Output the [x, y] coordinate of the center of the cell containing the given text.  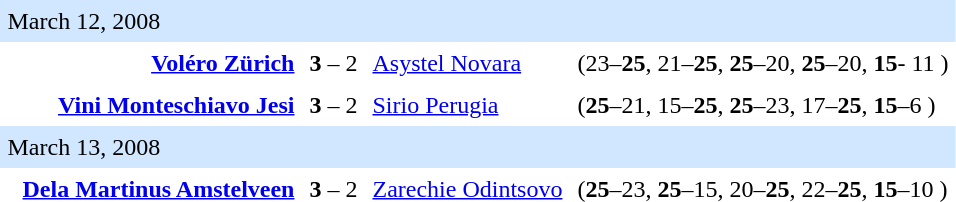
March 12, 2008 [285, 21]
March 13, 2008 [285, 147]
(25–21, 15–25, 25–23, 17–25, 15–6 ) [763, 105]
(23–25, 21–25, 25–20, 25–20, 15- 11 ) [763, 63]
Sirio Perugia [468, 105]
Asystel Novara [468, 63]
Vini Monteschiavo Jesi [158, 105]
Voléro Zürich [158, 63]
